Find where the given text appears and provide that cell's center as (X, Y) coordinate. 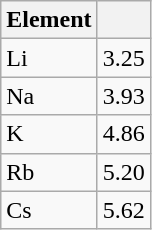
3.93 (124, 96)
Element (49, 20)
5.20 (124, 172)
5.62 (124, 210)
Na (49, 96)
3.25 (124, 58)
Li (49, 58)
K (49, 134)
4.86 (124, 134)
Cs (49, 210)
Rb (49, 172)
